From the cell containing the given text, extract its center point as [x, y] coordinate. 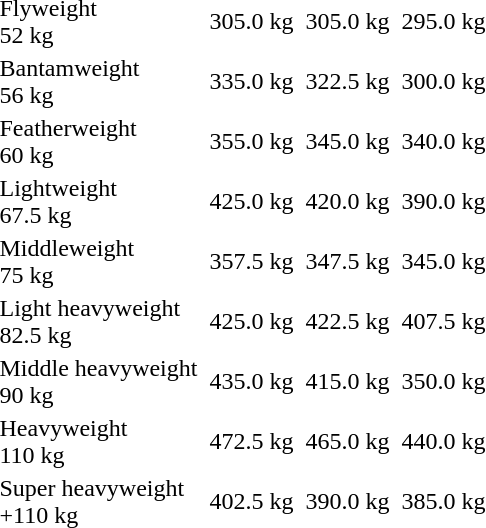
415.0 kg [348, 382]
335.0 kg [252, 82]
422.5 kg [348, 322]
355.0 kg [252, 142]
420.0 kg [348, 202]
465.0 kg [348, 442]
347.5 kg [348, 262]
322.5 kg [348, 82]
345.0 kg [348, 142]
472.5 kg [252, 442]
435.0 kg [252, 382]
357.5 kg [252, 262]
